Determine the (X, Y) coordinate at the center of the cell enclosing the given text.  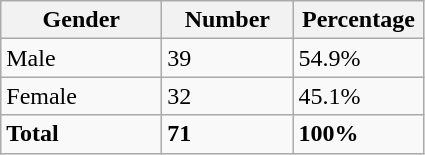
Total (82, 134)
Female (82, 96)
Number (228, 20)
Gender (82, 20)
54.9% (358, 58)
71 (228, 134)
Male (82, 58)
39 (228, 58)
32 (228, 96)
45.1% (358, 96)
100% (358, 134)
Percentage (358, 20)
